Return [X, Y] of the center of cell containing provided text 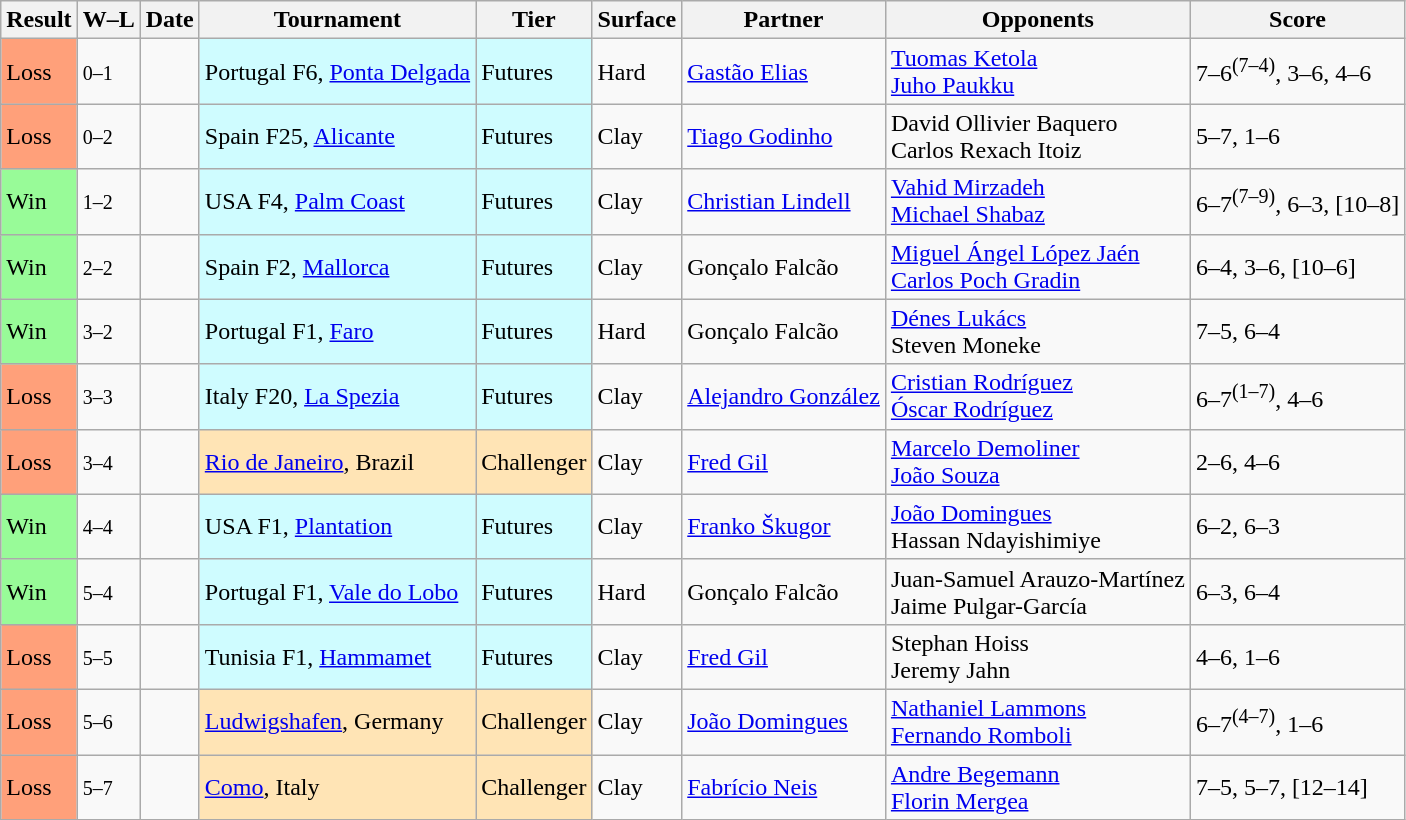
Spain F25, Alicante [337, 136]
João Domingues Hassan Ndayishimiye [1038, 526]
6–7(4–7), 1–6 [1297, 722]
João Domingues [784, 722]
Alejandro González [784, 396]
3–3 [108, 396]
Spain F2, Mallorca [337, 266]
Cristian Rodríguez Óscar Rodríguez [1038, 396]
Miguel Ángel López Jaén Carlos Poch Gradin [1038, 266]
Portugal F1, Faro [337, 332]
2–2 [108, 266]
Surface [637, 20]
Fabrício Neis [784, 786]
USA F4, Palm Coast [337, 202]
5–6 [108, 722]
6–2, 6–3 [1297, 526]
David Ollivier Baquero Carlos Rexach Itoiz [1038, 136]
6–7(1–7), 4–6 [1297, 396]
USA F1, Plantation [337, 526]
0–2 [108, 136]
Portugal F1, Vale do Lobo [337, 592]
Tuomas Ketola Juho Paukku [1038, 72]
Juan-Samuel Arauzo-Martínez Jaime Pulgar-García [1038, 592]
4–6, 1–6 [1297, 656]
3–2 [108, 332]
Tournament [337, 20]
6–3, 6–4 [1297, 592]
0–1 [108, 72]
Portugal F6, Ponta Delgada [337, 72]
Tiago Godinho [784, 136]
Vahid Mirzadeh Michael Shabaz [1038, 202]
3–4 [108, 462]
Italy F20, La Spezia [337, 396]
Nathaniel Lammons Fernando Romboli [1038, 722]
Partner [784, 20]
6–4, 3–6, [10–6] [1297, 266]
Christian Lindell [784, 202]
Marcelo Demoliner João Souza [1038, 462]
Como, Italy [337, 786]
7–6(7–4), 3–6, 4–6 [1297, 72]
Date [170, 20]
Result [39, 20]
W–L [108, 20]
Rio de Janeiro, Brazil [337, 462]
Gastão Elias [784, 72]
Andre Begemann Florin Mergea [1038, 786]
1–2 [108, 202]
Ludwigshafen, Germany [337, 722]
Tunisia F1, Hammamet [337, 656]
Stephan Hoiss Jeremy Jahn [1038, 656]
Dénes Lukács Steven Moneke [1038, 332]
Franko Škugor [784, 526]
5–5 [108, 656]
7–5, 6–4 [1297, 332]
Tier [534, 20]
7–5, 5–7, [12–14] [1297, 786]
5–7 [108, 786]
Opponents [1038, 20]
5–7, 1–6 [1297, 136]
4–4 [108, 526]
6–7(7–9), 6–3, [10–8] [1297, 202]
2–6, 4–6 [1297, 462]
Score [1297, 20]
5–4 [108, 592]
